Return (x, y) of the center of cell containing provided text 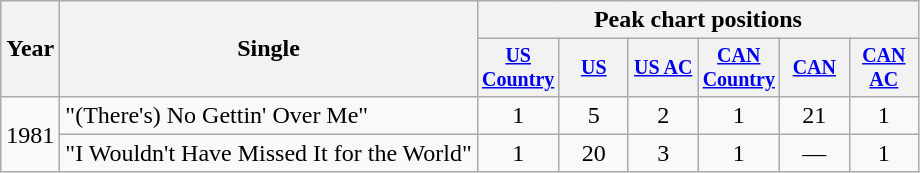
5 (594, 115)
"(There's) No Gettin' Over Me" (269, 115)
Year (30, 49)
21 (814, 115)
Peak chart positions (698, 20)
3 (662, 153)
CAN AC (884, 68)
CAN Country (739, 68)
US Country (518, 68)
1981 (30, 134)
Single (269, 49)
US (594, 68)
20 (594, 153)
"I Wouldn't Have Missed It for the World" (269, 153)
— (814, 153)
CAN (814, 68)
2 (662, 115)
US AC (662, 68)
